From the cell containing the given text, extract its center point as [x, y] coordinate. 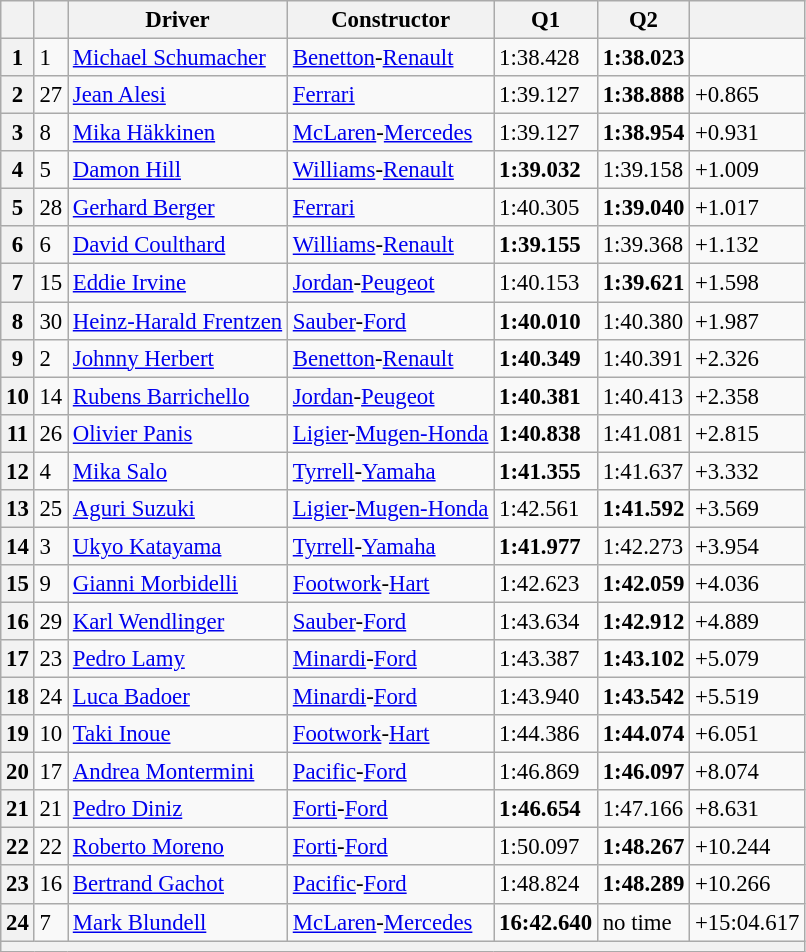
Jean Alesi [178, 95]
Constructor [390, 20]
25 [50, 509]
+2.815 [748, 433]
1:43.940 [546, 697]
Mika Salo [178, 471]
1:48.289 [643, 885]
1:40.381 [546, 396]
1:43.387 [546, 659]
1:42.273 [643, 546]
1:46.869 [546, 772]
+0.931 [748, 133]
David Coulthard [178, 245]
13 [18, 509]
Rubens Barrichello [178, 396]
Pedro Lamy [178, 659]
+2.358 [748, 396]
Michael Schumacher [178, 58]
1:42.561 [546, 509]
+1.132 [748, 245]
1:39.158 [643, 170]
+0.865 [748, 95]
Q1 [546, 20]
+1.598 [748, 283]
+4.036 [748, 584]
1:40.838 [546, 433]
1:43.634 [546, 621]
1:38.888 [643, 95]
Aguri Suzuki [178, 509]
1:40.305 [546, 208]
16:42.640 [546, 922]
1:39.032 [546, 170]
+1.009 [748, 170]
+2.326 [748, 358]
Heinz-Harald Frentzen [178, 321]
Gianni Morbidelli [178, 584]
Luca Badoer [178, 697]
1:40.349 [546, 358]
Mika Häkkinen [178, 133]
Eddie Irvine [178, 283]
1:40.391 [643, 358]
Andrea Montermini [178, 772]
Johnny Herbert [178, 358]
+3.332 [748, 471]
1:44.074 [643, 734]
1:39.155 [546, 245]
+10.266 [748, 885]
Roberto Moreno [178, 847]
1:38.428 [546, 58]
1:41.637 [643, 471]
19 [18, 734]
1:41.081 [643, 433]
28 [50, 208]
12 [18, 471]
1:50.097 [546, 847]
Gerhard Berger [178, 208]
1:40.153 [546, 283]
+5.079 [748, 659]
1:39.040 [643, 208]
+3.569 [748, 509]
+8.074 [748, 772]
+6.051 [748, 734]
1:39.368 [643, 245]
1:38.954 [643, 133]
Bertrand Gachot [178, 885]
1:48.824 [546, 885]
+15:04.617 [748, 922]
30 [50, 321]
1:44.386 [546, 734]
1:42.912 [643, 621]
1:41.977 [546, 546]
11 [18, 433]
1:38.023 [643, 58]
1:40.413 [643, 396]
Karl Wendlinger [178, 621]
1:42.623 [546, 584]
Driver [178, 20]
20 [18, 772]
26 [50, 433]
+3.954 [748, 546]
Olivier Panis [178, 433]
+10.244 [748, 847]
+1.017 [748, 208]
+8.631 [748, 809]
1:46.097 [643, 772]
+1.987 [748, 321]
1:39.621 [643, 283]
Pedro Diniz [178, 809]
1:43.102 [643, 659]
Q2 [643, 20]
1:48.267 [643, 847]
1:42.059 [643, 584]
1:40.010 [546, 321]
1:46.654 [546, 809]
Taki Inoue [178, 734]
Ukyo Katayama [178, 546]
18 [18, 697]
1:41.355 [546, 471]
29 [50, 621]
1:40.380 [643, 321]
+4.889 [748, 621]
1:47.166 [643, 809]
1:41.592 [643, 509]
+5.519 [748, 697]
no time [643, 922]
Damon Hill [178, 170]
1:43.542 [643, 697]
27 [50, 95]
Mark Blundell [178, 922]
